Locate the cell with the specified text and output its [x, y] center coordinate. 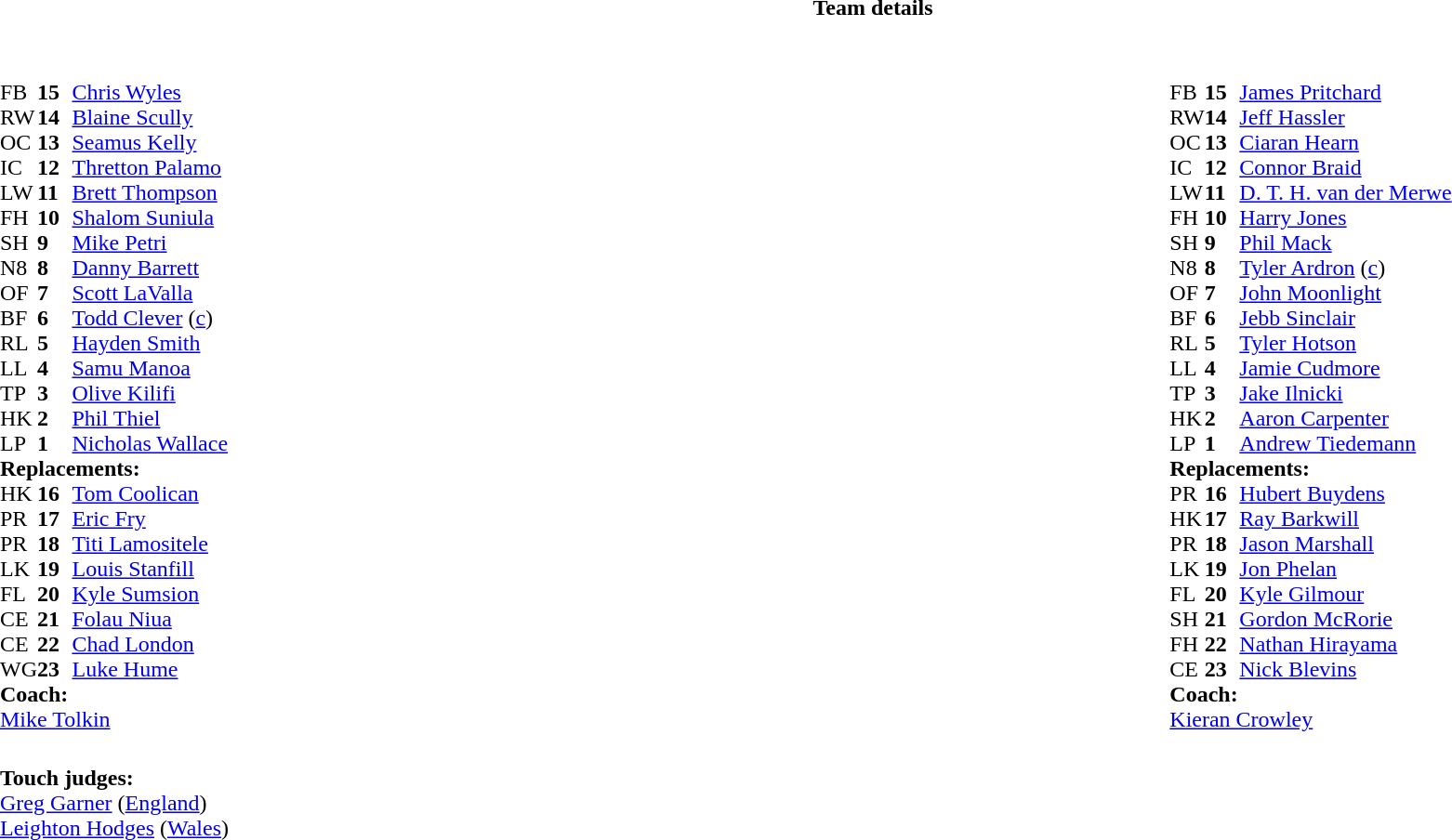
Tyler Hotson [1345, 344]
Titi Lamositele [150, 545]
Folau Niua [150, 619]
Luke Hume [150, 669]
Blaine Scully [150, 117]
Jebb Sinclair [1345, 318]
Andrew Tiedemann [1345, 444]
Chris Wyles [150, 93]
D. T. H. van der Merwe [1345, 193]
Jake Ilnicki [1345, 394]
Samu Manoa [150, 368]
Nathan Hirayama [1345, 645]
Danny Barrett [150, 268]
Jeff Hassler [1345, 117]
Gordon McRorie [1345, 619]
Tom Coolican [150, 494]
Nick Blevins [1345, 669]
Tyler Ardron (c) [1345, 268]
Aaron Carpenter [1345, 418]
Chad London [150, 645]
Kieran Crowley [1311, 719]
Scott LaValla [150, 294]
Jason Marshall [1345, 545]
Hubert Buydens [1345, 494]
Todd Clever (c) [150, 318]
Brett Thompson [150, 193]
WG [19, 669]
Olive Kilifi [150, 394]
Kyle Gilmour [1345, 595]
Mike Tolkin [113, 719]
Mike Petri [150, 243]
Seamus Kelly [150, 143]
Thretton Palamo [150, 167]
Harry Jones [1345, 217]
Hayden Smith [150, 344]
James Pritchard [1345, 93]
Jamie Cudmore [1345, 368]
Connor Braid [1345, 167]
Jon Phelan [1345, 569]
Ray Barkwill [1345, 518]
Phil Thiel [150, 418]
John Moonlight [1345, 294]
Ciaran Hearn [1345, 143]
Shalom Suniula [150, 217]
Phil Mack [1345, 243]
Louis Stanfill [150, 569]
Nicholas Wallace [150, 444]
Kyle Sumsion [150, 595]
Eric Fry [150, 518]
